Detect which cell encompasses the target text, then output its (X, Y) center coordinate. 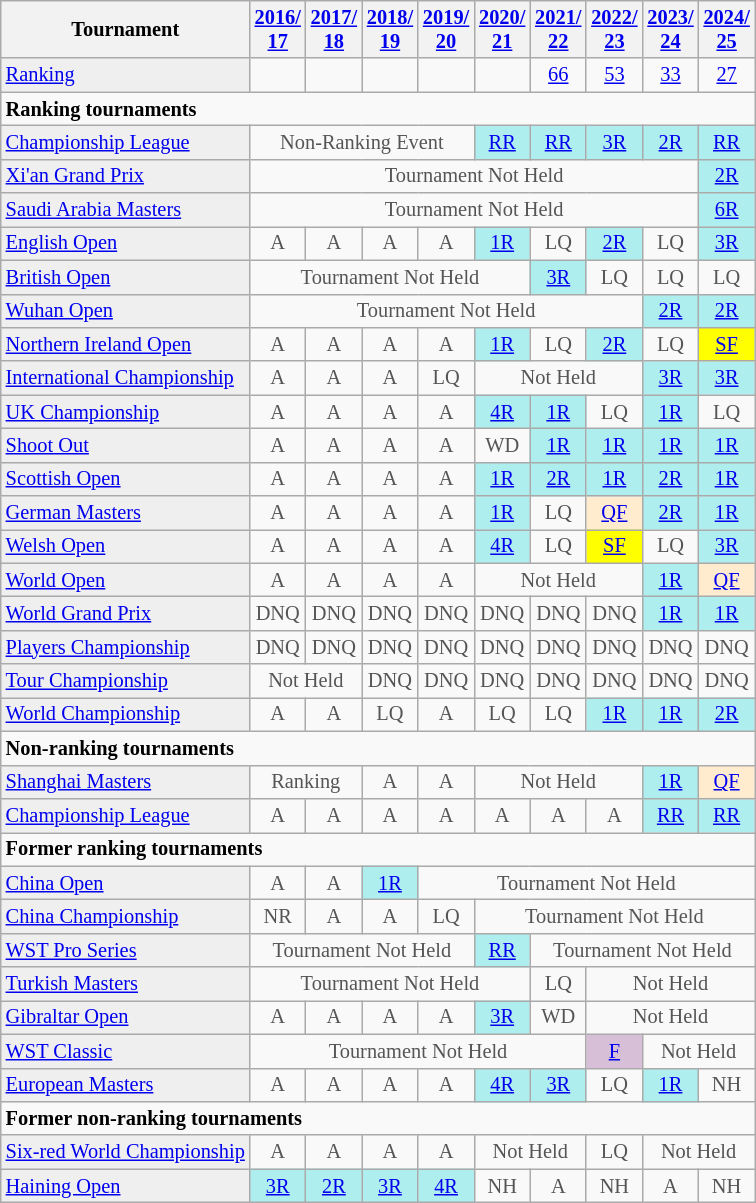
WST Classic (126, 1051)
6R (727, 210)
Former ranking tournaments (378, 849)
Shoot Out (126, 445)
Welsh Open (126, 546)
2021/22 (558, 29)
2022/23 (614, 29)
2020/21 (502, 29)
Gibraltar Open (126, 1017)
27 (727, 75)
English Open (126, 243)
Shanghai Masters (126, 782)
2016/17 (278, 29)
Haining Open (126, 1186)
German Masters (126, 513)
World Championship (126, 714)
Scottish Open (126, 479)
33 (670, 75)
Six-red World Championship (126, 1152)
World Open (126, 580)
2019/20 (446, 29)
Non-Ranking Event (362, 142)
Turkish Masters (126, 984)
Wuhan Open (126, 311)
UK Championship (126, 412)
2023/24 (670, 29)
Non-ranking tournaments (378, 748)
International Championship (126, 378)
European Masters (126, 1085)
53 (614, 75)
Tour Championship (126, 681)
Xi'an Grand Prix (126, 176)
2017/18 (334, 29)
World Grand Prix (126, 613)
F (614, 1051)
WST Pro Series (126, 950)
British Open (126, 277)
Former non-ranking tournaments (378, 1118)
Northern Ireland Open (126, 344)
Tournament (126, 29)
China Championship (126, 916)
China Open (126, 883)
Ranking tournaments (378, 109)
NR (278, 916)
Players Championship (126, 647)
Saudi Arabia Masters (126, 210)
66 (558, 75)
2018/19 (390, 29)
2024/25 (727, 29)
